Return [x, y] of the center of cell containing provided text 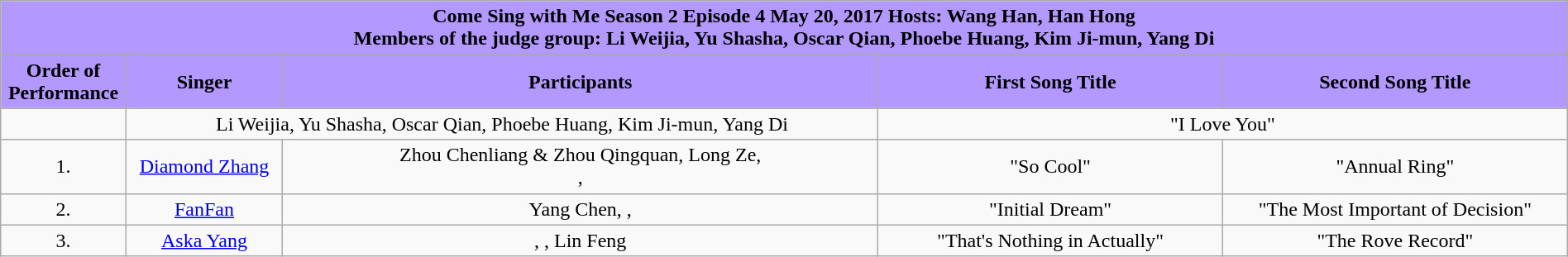
FanFan [203, 209]
Aska Yang [203, 240]
Singer [203, 81]
Diamond Zhang [203, 167]
3. [64, 240]
Zhou Chenliang & Zhou Qingquan, Long Ze, , [581, 167]
Li Weijia, Yu Shasha, Oscar Qian, Phoebe Huang, Kim Ji-mun, Yang Di [501, 124]
Order of Performance [64, 81]
"The Rove Record" [1394, 240]
, , Lin Feng [581, 240]
"Annual Ring" [1394, 167]
"I Love You" [1223, 124]
"That's Nothing in Actually" [1050, 240]
"Initial Dream" [1050, 209]
Second Song Title [1394, 81]
First Song Title [1050, 81]
2. [64, 209]
Yang Chen, , [581, 209]
"The Most Important of Decision" [1394, 209]
Participants [581, 81]
"So Cool" [1050, 167]
1. [64, 167]
